Find where the given text appears and provide that cell's center as (X, Y) coordinate. 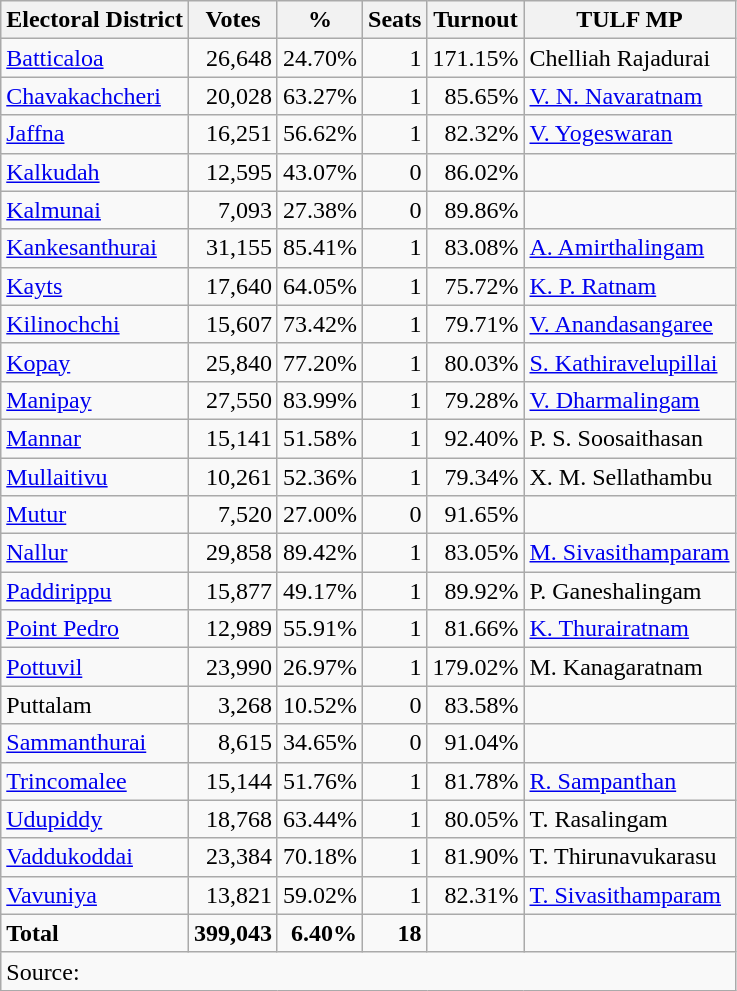
79.28% (476, 400)
Udupiddy (95, 819)
34.65% (320, 743)
81.66% (476, 629)
8,615 (232, 743)
% (320, 20)
18,768 (232, 819)
K. Thurairatnam (630, 629)
92.40% (476, 438)
399,043 (232, 933)
Pottuvil (95, 667)
Votes (232, 20)
75.72% (476, 286)
81.90% (476, 857)
Kankesanthurai (95, 248)
Nallur (95, 553)
79.34% (476, 477)
Source: (368, 971)
7,520 (232, 515)
15,141 (232, 438)
Trincomalee (95, 781)
83.99% (320, 400)
52.36% (320, 477)
29,858 (232, 553)
86.02% (476, 172)
Paddirippu (95, 591)
89.86% (476, 210)
Kalkudah (95, 172)
Jaffna (95, 134)
7,093 (232, 210)
27.38% (320, 210)
91.65% (476, 515)
Electoral District (95, 20)
89.42% (320, 553)
M. Kanagaratnam (630, 667)
Kopay (95, 362)
49.17% (320, 591)
Chelliah Rajadurai (630, 58)
X. M. Sellathambu (630, 477)
Kalmunai (95, 210)
12,595 (232, 172)
Vaddukoddai (95, 857)
43.07% (320, 172)
Mutur (95, 515)
K. P. Ratnam (630, 286)
P. Ganeshalingam (630, 591)
V. Yogeswaran (630, 134)
V. N. Navaratnam (630, 96)
T. Rasalingam (630, 819)
S. Kathiravelupillai (630, 362)
51.58% (320, 438)
31,155 (232, 248)
26.97% (320, 667)
83.05% (476, 553)
R. Sampanthan (630, 781)
25,840 (232, 362)
Turnout (476, 20)
56.62% (320, 134)
3,268 (232, 705)
89.92% (476, 591)
85.41% (320, 248)
51.76% (320, 781)
73.42% (320, 324)
63.44% (320, 819)
15,144 (232, 781)
24.70% (320, 58)
27,550 (232, 400)
Total (95, 933)
55.91% (320, 629)
Chavakachcheri (95, 96)
Kilinochchi (95, 324)
27.00% (320, 515)
20,028 (232, 96)
15,877 (232, 591)
26,648 (232, 58)
Mullaitivu (95, 477)
17,640 (232, 286)
81.78% (476, 781)
Point Pedro (95, 629)
Batticaloa (95, 58)
Puttalam (95, 705)
V. Dharmalingam (630, 400)
23,990 (232, 667)
A. Amirthalingam (630, 248)
10,261 (232, 477)
85.65% (476, 96)
91.04% (476, 743)
T. Sivasithamparam (630, 895)
83.58% (476, 705)
V. Anandasangaree (630, 324)
77.20% (320, 362)
23,384 (232, 857)
16,251 (232, 134)
80.05% (476, 819)
6.40% (320, 933)
70.18% (320, 857)
82.31% (476, 895)
64.05% (320, 286)
12,989 (232, 629)
13,821 (232, 895)
Mannar (95, 438)
10.52% (320, 705)
Seats (395, 20)
63.27% (320, 96)
T. Thirunavukarasu (630, 857)
171.15% (476, 58)
Sammanthurai (95, 743)
79.71% (476, 324)
P. S. Soosaithasan (630, 438)
Manipay (95, 400)
18 (395, 933)
15,607 (232, 324)
179.02% (476, 667)
82.32% (476, 134)
M. Sivasithamparam (630, 553)
83.08% (476, 248)
80.03% (476, 362)
Vavuniya (95, 895)
59.02% (320, 895)
TULF MP (630, 20)
Kayts (95, 286)
